Search for the cell housing the specified text and yield its (x, y) center coordinate. 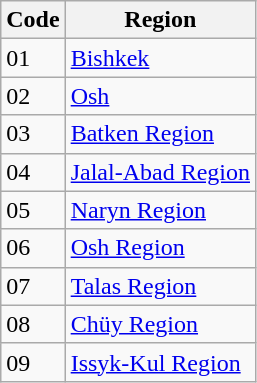
Region (160, 20)
Bishkek (160, 58)
Issyk-Kul Region (160, 362)
04 (33, 172)
07 (33, 286)
05 (33, 210)
03 (33, 134)
Osh (160, 96)
Naryn Region (160, 210)
08 (33, 324)
06 (33, 248)
Chüy Region (160, 324)
01 (33, 58)
Jalal-Abad Region (160, 172)
02 (33, 96)
Batken Region (160, 134)
Talas Region (160, 286)
Code (33, 20)
Osh Region (160, 248)
09 (33, 362)
